Provide the [X, Y] coordinate of the cell's center where the given text is located.  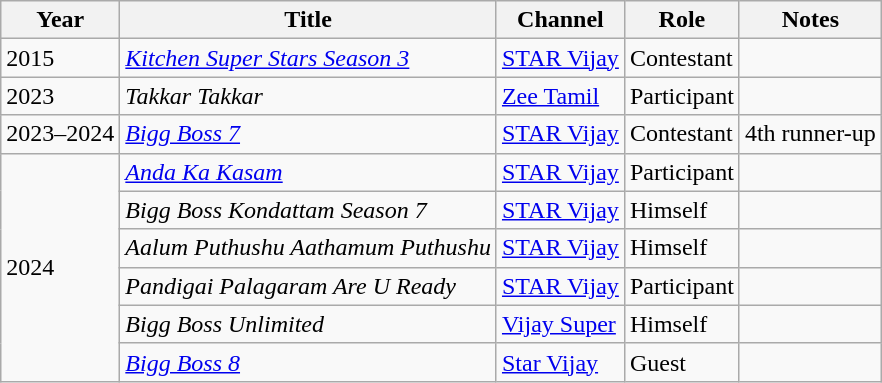
Channel [560, 20]
Takkar Takkar [308, 96]
Aalum Puthushu Aathamum Puthushu [308, 248]
4th runner-up [810, 134]
Zee Tamil [560, 96]
Notes [810, 20]
Role [682, 20]
Title [308, 20]
Pandigai Palagaram Are U Ready [308, 286]
Anda Ka Kasam [308, 172]
Guest [682, 362]
2023 [60, 96]
Star Vijay [560, 362]
Bigg Boss 8 [308, 362]
Year [60, 20]
Bigg Boss Kondattam Season 7 [308, 210]
Kitchen Super Stars Season 3 [308, 58]
Vijay Super [560, 324]
2024 [60, 267]
Bigg Boss 7 [308, 134]
2023–2024 [60, 134]
Bigg Boss Unlimited [308, 324]
2015 [60, 58]
